Extract the [x, y] coordinate from the center of the cell holding the provided text.  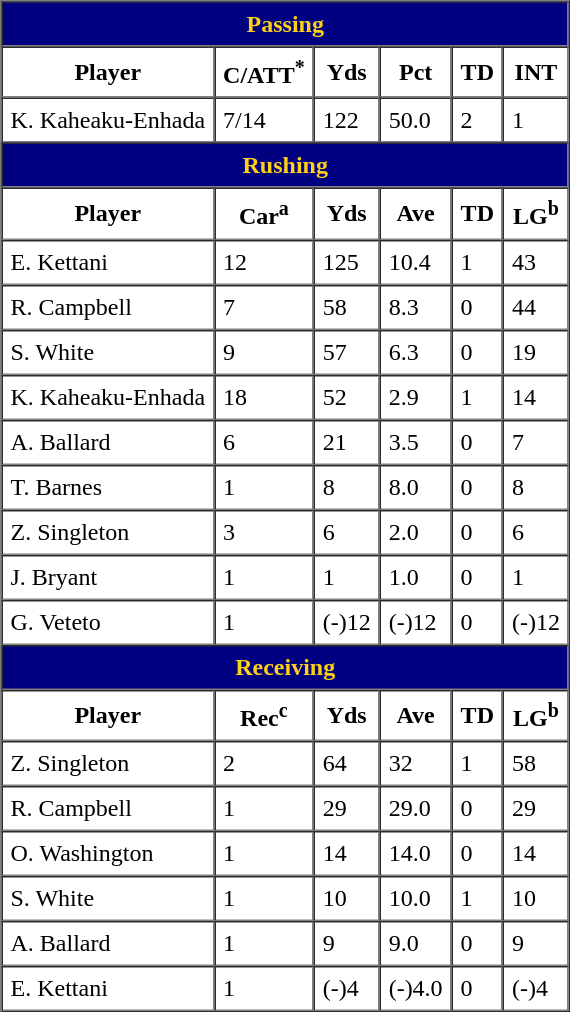
Passing [286, 24]
G. Veteto [108, 622]
43 [536, 262]
57 [347, 352]
50.0 [416, 120]
10.4 [416, 262]
2.0 [416, 532]
3.5 [416, 442]
64 [347, 764]
10.0 [416, 898]
Cara [264, 214]
32 [416, 764]
52 [347, 396]
3 [264, 532]
INT [536, 72]
1.0 [416, 576]
44 [536, 306]
125 [347, 262]
6.3 [416, 352]
21 [347, 442]
19 [536, 352]
(-)4.0 [416, 988]
8.0 [416, 486]
T. Barnes [108, 486]
J. Bryant [108, 576]
9.0 [416, 944]
122 [347, 120]
14.0 [416, 854]
C/ATT* [264, 72]
8.3 [416, 306]
Rushing [286, 166]
12 [264, 262]
29.0 [416, 808]
2.9 [416, 396]
18 [264, 396]
Pct [416, 72]
O. Washington [108, 854]
Receiving [286, 666]
Recc [264, 714]
7/14 [264, 120]
